Detect which cell encompasses the target text, then output its (X, Y) center coordinate. 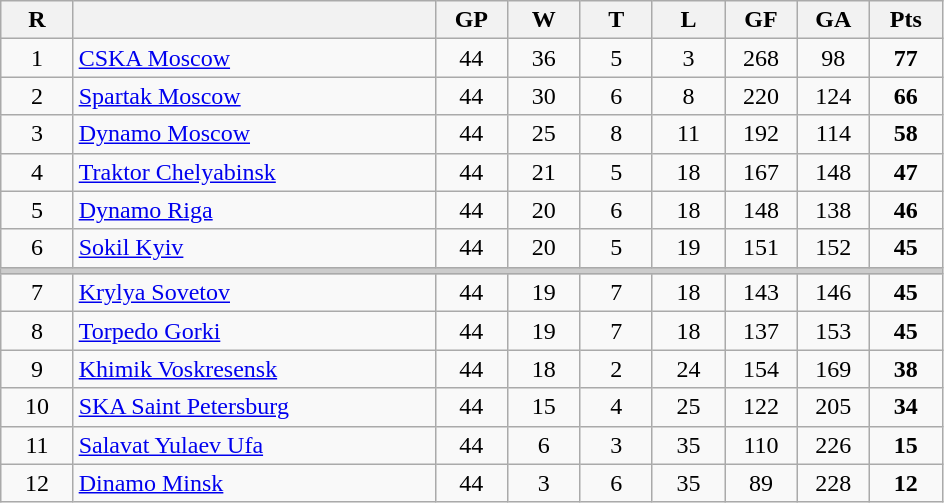
L (688, 20)
Dynamo Moscow (254, 134)
Salavat Yulaev Ufa (254, 445)
137 (761, 331)
143 (761, 293)
GF (761, 20)
228 (833, 483)
Dynamo Riga (254, 210)
21 (544, 172)
192 (761, 134)
Dinamo Minsk (254, 483)
205 (833, 407)
46 (906, 210)
226 (833, 445)
122 (761, 407)
Khimik Voskresensk (254, 369)
268 (761, 58)
220 (761, 96)
Torpedo Gorki (254, 331)
W (544, 20)
1 (37, 58)
T (616, 20)
77 (906, 58)
66 (906, 96)
154 (761, 369)
110 (761, 445)
146 (833, 293)
Sokil Kyiv (254, 248)
114 (833, 134)
36 (544, 58)
124 (833, 96)
98 (833, 58)
58 (906, 134)
10 (37, 407)
89 (761, 483)
GP (471, 20)
SKA Saint Petersburg (254, 407)
CSKA Moscow (254, 58)
152 (833, 248)
151 (761, 248)
Spartak Moscow (254, 96)
8.5 (472, 270)
9 (37, 369)
24 (688, 369)
Krylya Sovetov (254, 293)
169 (833, 369)
GA (833, 20)
Traktor Chelyabinsk (254, 172)
30 (544, 96)
Pts (906, 20)
167 (761, 172)
153 (833, 331)
38 (906, 369)
34 (906, 407)
R (37, 20)
47 (906, 172)
138 (833, 210)
